For the text-containing cell, return its midpoint in (x, y) coordinate format. 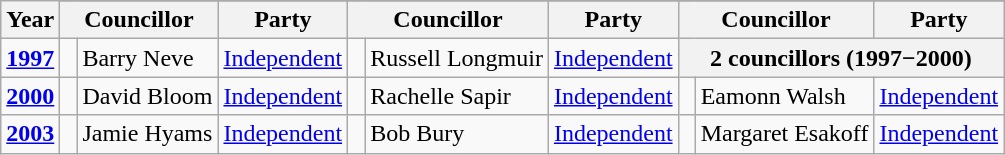
Russell Longmuir (457, 58)
2003 (30, 134)
Margaret Esakoff (784, 134)
Rachelle Sapir (457, 96)
Barry Neve (148, 58)
Year (30, 20)
Bob Bury (457, 134)
2 councillors (1997−2000) (841, 58)
Jamie Hyams (148, 134)
2000 (30, 96)
Eamonn Walsh (784, 96)
1997 (30, 58)
David Bloom (148, 96)
